Pinpoint the cell where the given text exists, returning its [X, Y] midpoint coordinate. 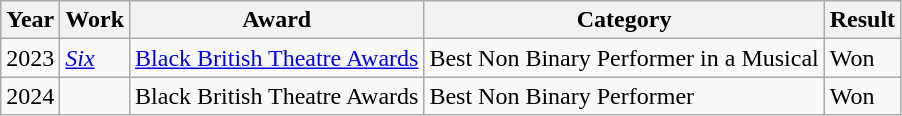
2024 [30, 96]
Result [862, 20]
Award [277, 20]
2023 [30, 58]
Work [95, 20]
Best Non Binary Performer [624, 96]
Six [95, 58]
Category [624, 20]
Year [30, 20]
Best Non Binary Performer in a Musical [624, 58]
